Provide the [X, Y] coordinate of the cell's center where the given text is located.  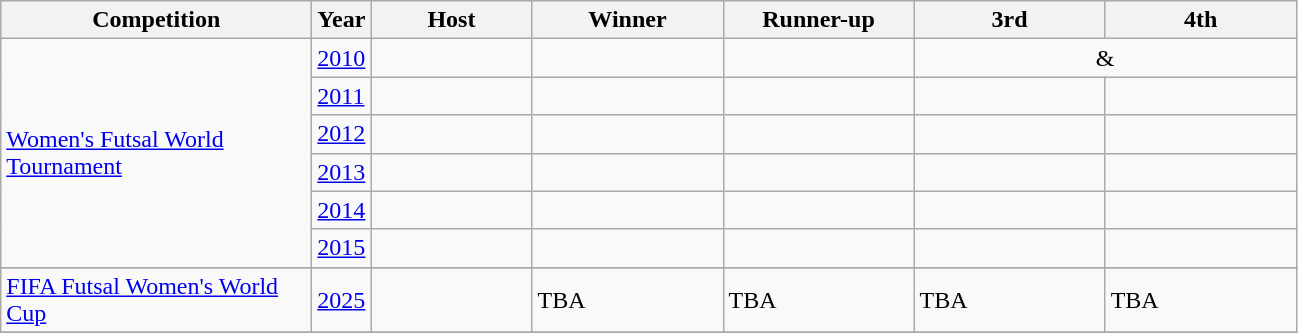
4th [1200, 20]
Runner-up [818, 20]
2010 [342, 58]
2011 [342, 96]
Winner [628, 20]
2012 [342, 134]
Women's Futsal World Tournament [156, 153]
2025 [342, 300]
3rd [1010, 20]
FIFA Futsal Women's World Cup [156, 300]
Year [342, 20]
2014 [342, 210]
& [1105, 58]
Host [452, 20]
Competition [156, 20]
2013 [342, 172]
2015 [342, 248]
